Return (x, y) of the center of cell containing provided text 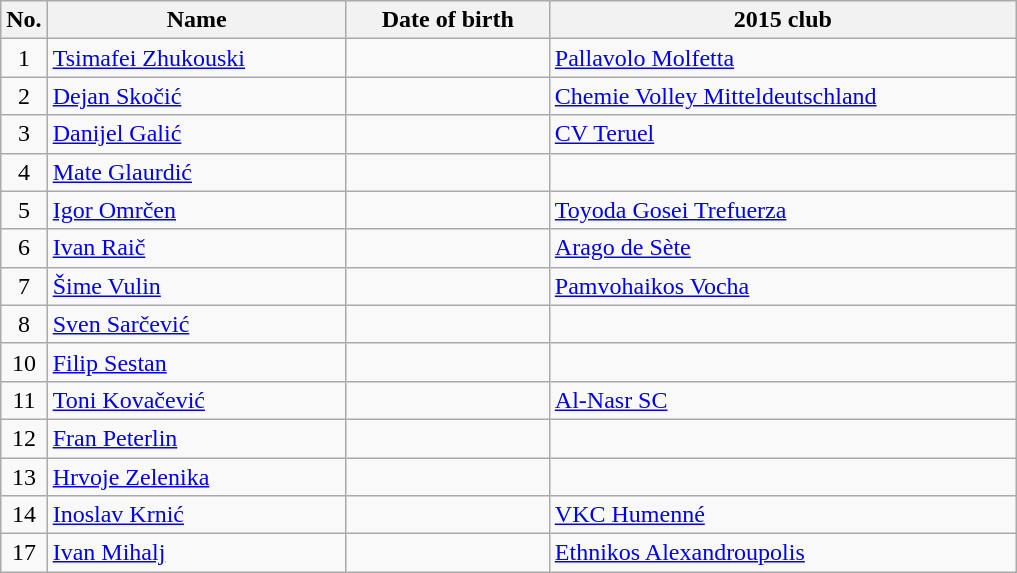
Ivan Raič (196, 248)
3 (24, 134)
Ivan Mihalj (196, 553)
2015 club (782, 20)
7 (24, 286)
VKC Humenné (782, 515)
Al-Nasr SC (782, 400)
4 (24, 172)
14 (24, 515)
No. (24, 20)
2 (24, 96)
Mate Glaurdić (196, 172)
Sven Sarčević (196, 324)
Tsimafei Zhukouski (196, 58)
Date of birth (448, 20)
Fran Peterlin (196, 438)
12 (24, 438)
6 (24, 248)
Toyoda Gosei Trefuerza (782, 210)
10 (24, 362)
Arago de Sète (782, 248)
8 (24, 324)
Hrvoje Zelenika (196, 477)
Dejan Skočić (196, 96)
Šime Vulin (196, 286)
Igor Omrčen (196, 210)
Pamvohaikos Vocha (782, 286)
11 (24, 400)
Chemie Volley Mitteldeutschland (782, 96)
Inoslav Krnić (196, 515)
13 (24, 477)
Name (196, 20)
17 (24, 553)
Pallavolo Molfetta (782, 58)
5 (24, 210)
Danijel Galić (196, 134)
Toni Kovačević (196, 400)
Ethnikos Alexandroupolis (782, 553)
1 (24, 58)
Filip Sestan (196, 362)
CV Teruel (782, 134)
